Find where the given text appears and provide that cell's center as [x, y] coordinate. 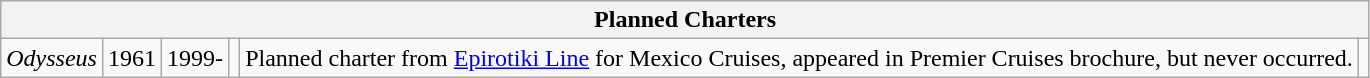
1999- [196, 58]
Odysseus [52, 58]
Planned charter from Epirotiki Line for Mexico Cruises, appeared in Premier Cruises brochure, but never occurred. [800, 58]
Planned Charters [686, 20]
1961 [132, 58]
